Detect which cell encompasses the target text, then output its (x, y) center coordinate. 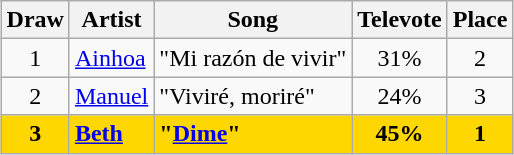
Televote (400, 20)
Ainhoa (111, 58)
"Viviré, moriré" (253, 96)
31% (400, 58)
"Dime" (253, 134)
Beth (111, 134)
45% (400, 134)
Manuel (111, 96)
Place (480, 20)
Draw (35, 20)
24% (400, 96)
Song (253, 20)
Artist (111, 20)
"Mi razón de vivir" (253, 58)
